For the text-containing cell, return its midpoint in (X, Y) coordinate format. 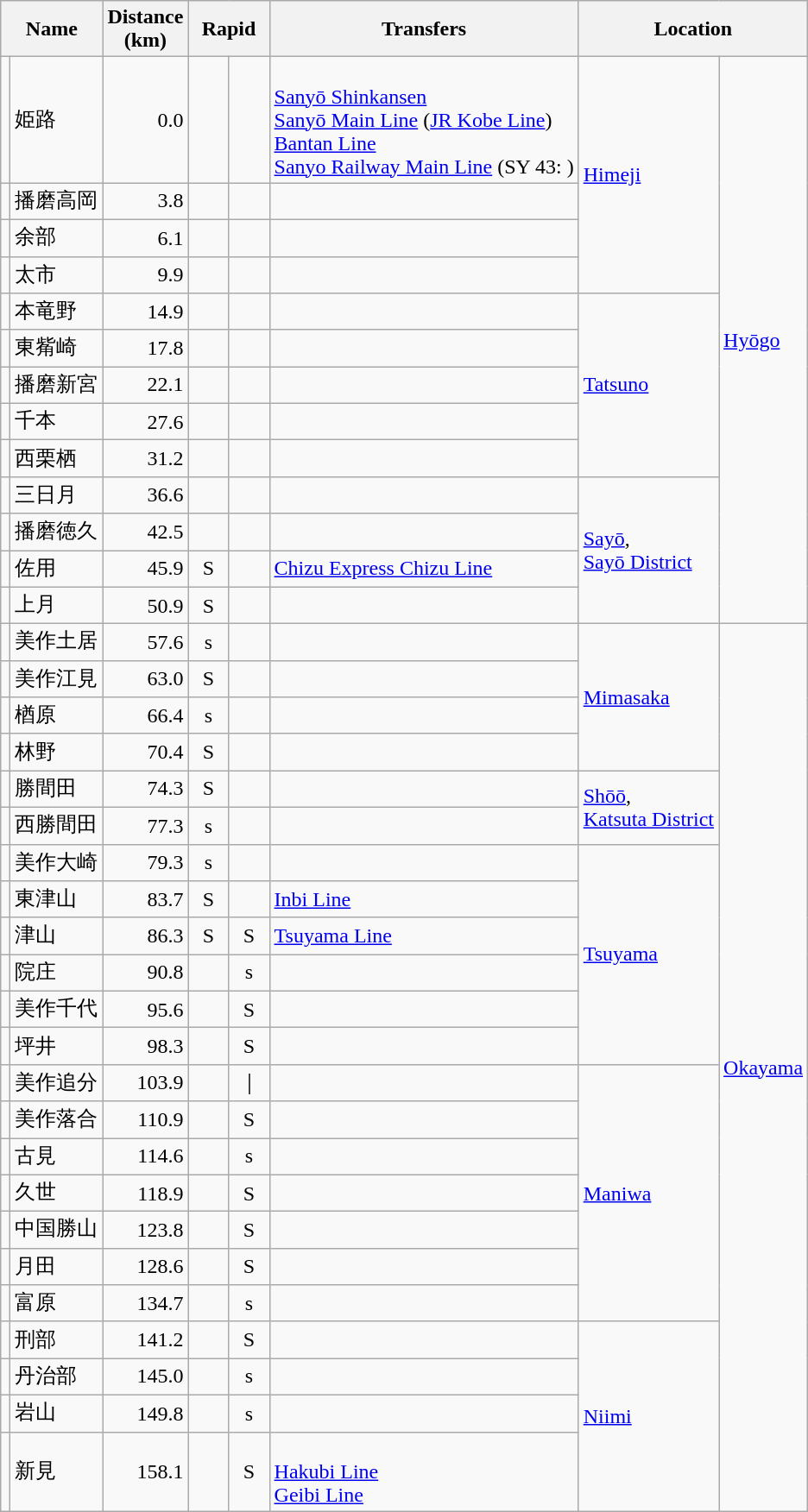
9.9 (145, 274)
Tsuyama (648, 954)
美作土居 (57, 642)
128.6 (145, 1267)
姫路 (57, 120)
坪井 (57, 1046)
14.9 (145, 312)
美作大崎 (57, 863)
Sayō,Sayō District (648, 550)
Chizu Express Chizu Line (424, 570)
月田 (57, 1267)
中国勝山 (57, 1231)
95.6 (145, 1010)
院庄 (57, 973)
50.9 (145, 606)
42.5 (145, 532)
Inbi Line (424, 899)
110.9 (145, 1120)
Hakubi Line Geibi Line (424, 1471)
佐用 (57, 570)
45.9 (145, 570)
149.8 (145, 1414)
22.1 (145, 385)
新見 (57, 1471)
西勝間田 (57, 825)
播磨新宮 (57, 385)
Rapid (229, 29)
31.2 (145, 459)
86.3 (145, 936)
145.0 (145, 1377)
Maniwa (648, 1193)
66.4 (145, 716)
6.1 (145, 238)
｜ (249, 1082)
36.6 (145, 495)
83.7 (145, 899)
久世 (57, 1193)
Transfers (424, 29)
楢原 (57, 716)
77.3 (145, 825)
0.0 (145, 120)
57.6 (145, 642)
余部 (57, 238)
Sanyō Shinkansen Sanyō Main Line (JR Kobe Line) Bantan Line Sanyo Railway Main Line (SY 43: ) (424, 120)
123.8 (145, 1231)
美作江見 (57, 678)
刑部 (57, 1339)
西栗栖 (57, 459)
勝間田 (57, 789)
播磨高岡 (57, 202)
太市 (57, 274)
丹治部 (57, 1377)
3.8 (145, 202)
27.6 (145, 421)
Shōō,Katsuta District (648, 808)
美作追分 (57, 1082)
74.3 (145, 789)
Name (52, 29)
東津山 (57, 899)
林野 (57, 753)
Hyōgo (763, 340)
津山 (57, 936)
17.8 (145, 349)
158.1 (145, 1471)
本竜野 (57, 312)
134.7 (145, 1303)
岩山 (57, 1414)
79.3 (145, 863)
90.8 (145, 973)
富原 (57, 1303)
98.3 (145, 1046)
70.4 (145, 753)
141.2 (145, 1339)
美作落合 (57, 1120)
Himeji (648, 175)
三日月 (57, 495)
Location (692, 29)
Tatsuno (648, 385)
Niimi (648, 1416)
Okayama (763, 1068)
東觜崎 (57, 349)
美作千代 (57, 1010)
Tsuyama Line (424, 936)
Mimasaka (648, 697)
63.0 (145, 678)
Distance (km) (145, 29)
114.6 (145, 1156)
103.9 (145, 1082)
千本 (57, 421)
古見 (57, 1156)
上月 (57, 606)
118.9 (145, 1193)
播磨徳久 (57, 532)
